Detect which cell encompasses the target text, then output its (X, Y) center coordinate. 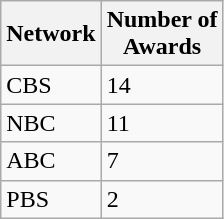
ABC (51, 161)
Network (51, 34)
CBS (51, 85)
Number ofAwards (162, 34)
11 (162, 123)
NBC (51, 123)
2 (162, 199)
PBS (51, 199)
14 (162, 85)
7 (162, 161)
